Detect which cell encompasses the target text, then output its (X, Y) center coordinate. 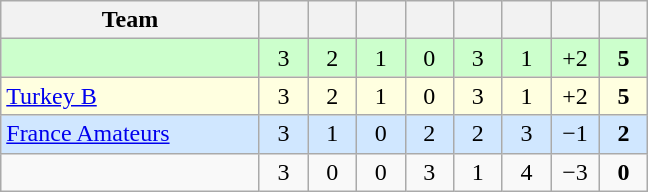
−1 (576, 134)
4 (526, 172)
Team (130, 20)
France Amateurs (130, 134)
Turkey B (130, 96)
−3 (576, 172)
